Return [X, Y] of the center of cell containing provided text 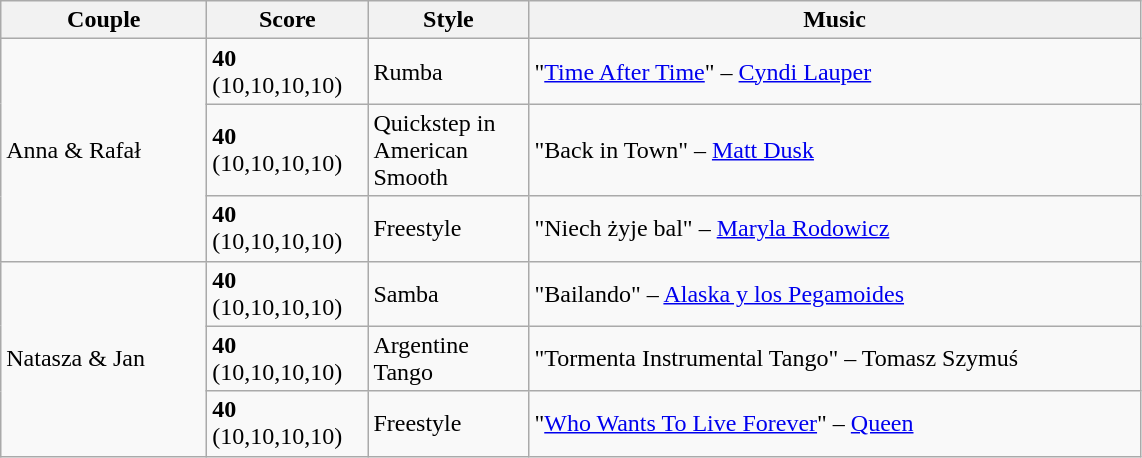
Anna & Rafał [104, 150]
"Time After Time" – Cyndi Lauper [834, 72]
Rumba [448, 72]
Quickstep in American Smooth [448, 150]
Couple [104, 20]
"Niech żyje bal" – Maryla Rodowicz [834, 228]
Style [448, 20]
Score [288, 20]
Natasza & Jan [104, 358]
"Back in Town" – Matt Dusk [834, 150]
"Who Wants To Live Forever" – Queen [834, 424]
"Tormenta Instrumental Tango" – Tomasz Szymuś [834, 358]
"Bailando" – Alaska y los Pegamoides [834, 294]
Music [834, 20]
Argentine Tango [448, 358]
Samba [448, 294]
